Extract the [X, Y] coordinate from the center of the cell holding the provided text.  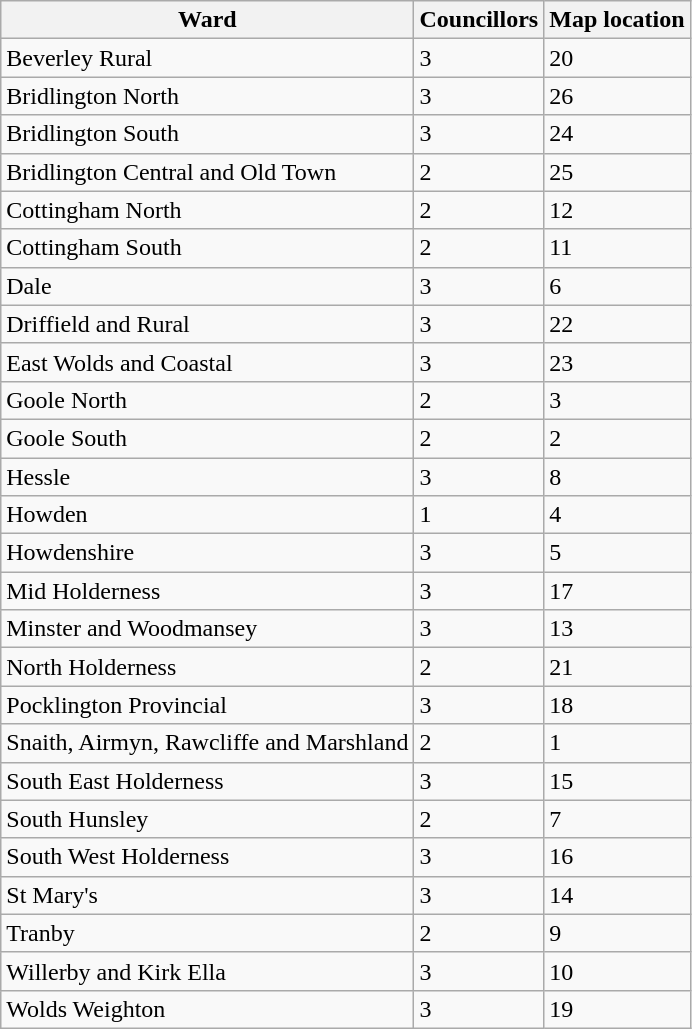
Hessle [208, 477]
Dale [208, 286]
14 [617, 895]
Minster and Woodmansey [208, 629]
Bridlington Central and Old Town [208, 172]
15 [617, 781]
East Wolds and Coastal [208, 362]
8 [617, 477]
16 [617, 857]
19 [617, 1009]
11 [617, 248]
22 [617, 324]
Ward [208, 20]
Councillors [479, 20]
13 [617, 629]
Willerby and Kirk Ella [208, 971]
12 [617, 210]
Bridlington South [208, 134]
Cottingham South [208, 248]
9 [617, 933]
Goole North [208, 400]
Pocklington Provincial [208, 705]
Howdenshire [208, 553]
South West Holderness [208, 857]
23 [617, 362]
St Mary's [208, 895]
Wolds Weighton [208, 1009]
18 [617, 705]
Snaith, Airmyn, Rawcliffe and Marshland [208, 743]
5 [617, 553]
6 [617, 286]
4 [617, 515]
North Holderness [208, 667]
24 [617, 134]
17 [617, 591]
Howden [208, 515]
Mid Holderness [208, 591]
Goole South [208, 438]
Tranby [208, 933]
South East Holderness [208, 781]
10 [617, 971]
Bridlington North [208, 96]
Driffield and Rural [208, 324]
Beverley Rural [208, 58]
25 [617, 172]
7 [617, 819]
20 [617, 58]
21 [617, 667]
Cottingham North [208, 210]
South Hunsley [208, 819]
Map location [617, 20]
26 [617, 96]
